Capture the cell that displays the provided text and extract its (x, y) central coordinate. 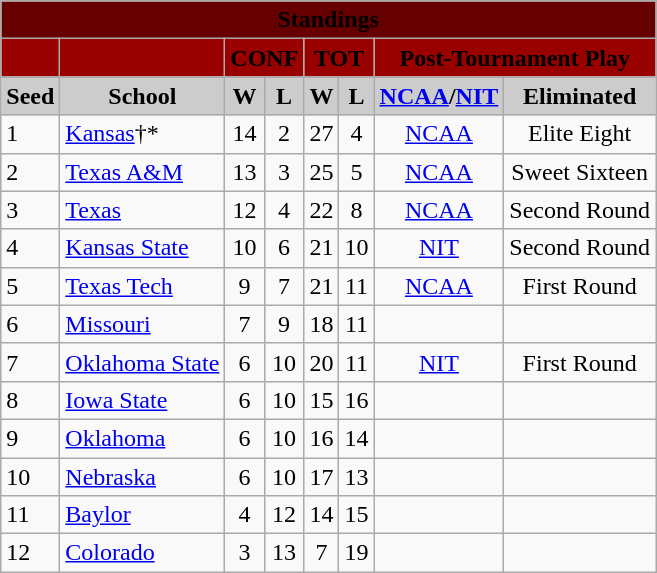
Texas A&M (142, 172)
Oklahoma (142, 438)
1 (30, 134)
CONF (264, 58)
Iowa State (142, 400)
18 (322, 324)
School (142, 96)
Kansas State (142, 248)
NCAA/NIT (439, 96)
Seed (30, 96)
Elite Eight (580, 134)
Eliminated (580, 96)
Standings (328, 20)
Baylor (142, 515)
Oklahoma State (142, 362)
Post-Tournament Play (514, 58)
27 (322, 134)
Texas Tech (142, 286)
17 (322, 477)
Texas (142, 210)
19 (356, 553)
22 (322, 210)
Sweet Sixteen (580, 172)
Colorado (142, 553)
25 (322, 172)
Kansas†* (142, 134)
Nebraska (142, 477)
TOT (339, 58)
20 (322, 362)
Missouri (142, 324)
